Scan for the cell matching the given text and deliver its (X, Y) coordinate at center. 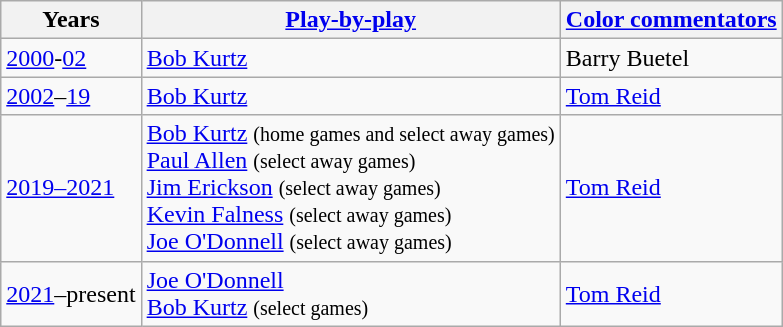
Years (71, 20)
2021–present (71, 294)
2000-02 (71, 58)
2019–2021 (71, 188)
Barry Buetel (671, 58)
Play-by-play (350, 20)
Joe O'DonnellBob Kurtz (select games) (350, 294)
Color commentators (671, 20)
2002–19 (71, 96)
